Extract the [x, y] coordinate from the center of the cell holding the provided text.  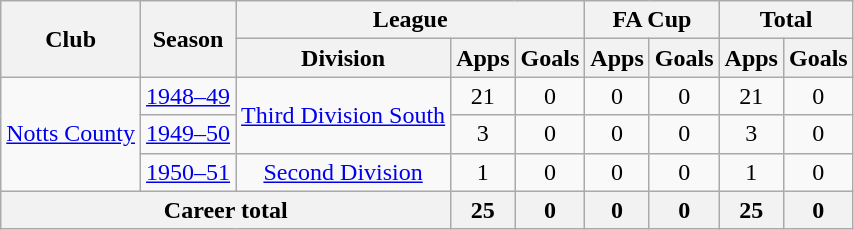
Season [188, 39]
Division [344, 58]
Total [786, 20]
Career total [226, 210]
1949–50 [188, 134]
1948–49 [188, 96]
1950–51 [188, 172]
Third Division South [344, 115]
Second Division [344, 172]
League [410, 20]
Club [71, 39]
Notts County [71, 134]
FA Cup [652, 20]
